Search for the cell housing the specified text and yield its (x, y) center coordinate. 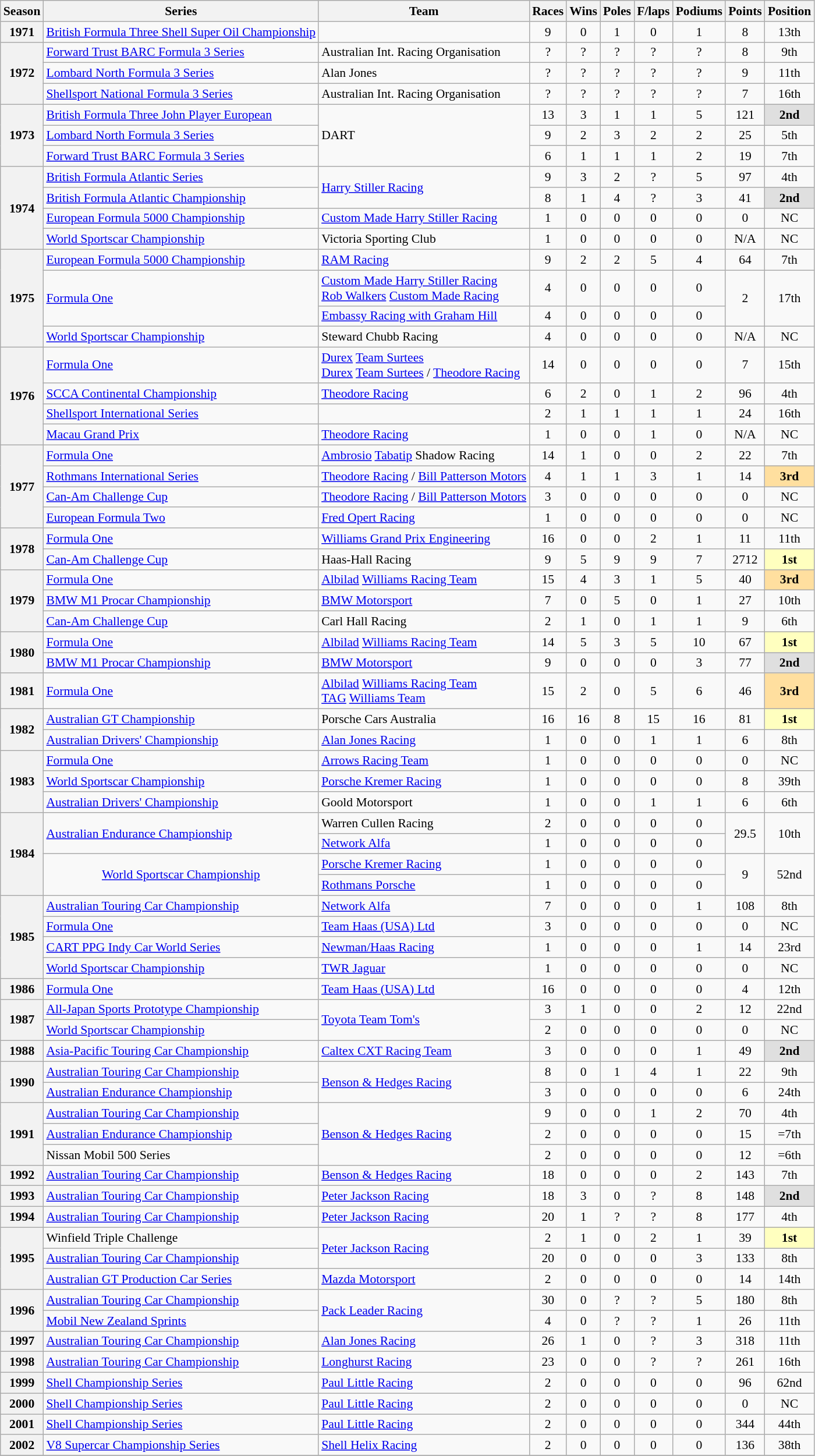
67 (745, 642)
23 (548, 1362)
19 (745, 157)
12th (789, 989)
24th (789, 1093)
121 (745, 115)
1987 (22, 1020)
1980 (22, 652)
46 (745, 692)
Winfield Triple Challenge (180, 1238)
11 (745, 539)
Caltex CXT Racing Team (424, 1051)
Harry Stiller Racing (424, 187)
Position (789, 11)
27 (745, 601)
Embassy Racing with Graham Hill (424, 316)
Team (424, 11)
British Formula Atlantic Championship (180, 198)
1971 (22, 32)
Points (745, 11)
39th (789, 782)
Rothmans Porsche (424, 885)
Asia-Pacific Touring Car Championship (180, 1051)
Wins (583, 11)
Races (548, 11)
Warren Cullen Racing (424, 823)
30 (548, 1300)
1996 (22, 1310)
1975 (22, 299)
=7th (789, 1134)
1983 (22, 781)
Victoria Sporting Club (424, 239)
77 (745, 663)
52nd (789, 874)
Australian GT Championship (180, 720)
1990 (22, 1082)
Mazda Motorsport (424, 1280)
24 (745, 414)
SCCA Continental Championship (180, 394)
1991 (22, 1134)
1986 (22, 989)
Poles (617, 11)
Pack Leader Racing (424, 1310)
25 (745, 136)
=6th (789, 1155)
British Formula Three Shell Super Oil Championship (180, 32)
41 (745, 198)
5th (789, 136)
1988 (22, 1051)
1985 (22, 937)
22nd (789, 1009)
1997 (22, 1341)
1999 (22, 1383)
23rd (789, 948)
1998 (22, 1362)
Ambrosio Tabatip Shadow Racing (424, 456)
49 (745, 1051)
1982 (22, 730)
97 (745, 177)
2000 (22, 1404)
British Formula Three John Player European (180, 115)
Podiums (700, 11)
81 (745, 720)
1981 (22, 692)
Rothmans International Series (180, 476)
39 (745, 1238)
CART PPG Indy Car World Series (180, 948)
2002 (22, 1446)
Nissan Mobil 500 Series (180, 1155)
Macau Grand Prix (180, 435)
TWR Jaguar (424, 968)
1984 (22, 854)
133 (745, 1259)
Williams Grand Prix Engineering (424, 539)
Arrows Racing Team (424, 761)
344 (745, 1425)
148 (745, 1196)
Shellsport National Formula 3 Series (180, 94)
70 (745, 1114)
Toyota Team Tom's (424, 1020)
Custom Made Harry Stiller RacingRob Walkers Custom Made Racing (424, 288)
29.5 (745, 834)
Steward Chubb Racing (424, 337)
Carl Hall Racing (424, 622)
1992 (22, 1175)
F/laps (653, 11)
Custom Made Harry Stiller Racing (424, 218)
Shell Helix Racing (424, 1446)
Series (180, 11)
1976 (22, 396)
British Formula Atlantic Series (180, 177)
136 (745, 1446)
13th (789, 32)
64 (745, 260)
Fred Opert Racing (424, 518)
2712 (745, 559)
180 (745, 1300)
17th (789, 298)
Newman/Haas Racing (424, 948)
Australian GT Production Car Series (180, 1280)
10 (700, 642)
European Formula Two (180, 518)
1993 (22, 1196)
62nd (789, 1383)
318 (745, 1341)
Season (22, 11)
1979 (22, 601)
40 (745, 580)
Albilad Williams Racing TeamTAG Williams Team (424, 692)
1972 (22, 73)
1977 (22, 487)
Goold Motorsport (424, 802)
2001 (22, 1425)
Porsche Cars Australia (424, 720)
143 (745, 1175)
14th (789, 1280)
44th (789, 1425)
38th (789, 1446)
DART (424, 135)
108 (745, 906)
Alan Jones (424, 73)
V8 Supercar Championship Series (180, 1446)
177 (745, 1217)
1995 (22, 1259)
Durex Team SurteesDurex Team Surtees / Theodore Racing (424, 366)
Haas-Hall Racing (424, 559)
1994 (22, 1217)
15th (789, 366)
261 (745, 1362)
Shellsport International Series (180, 414)
1978 (22, 548)
Mobil New Zealand Sprints (180, 1321)
RAM Racing (424, 260)
1974 (22, 208)
13 (548, 115)
All-Japan Sports Prototype Championship (180, 1009)
1973 (22, 135)
Longhurst Racing (424, 1362)
